Identify which cell holds the provided text, then report its [x, y] central coordinate. 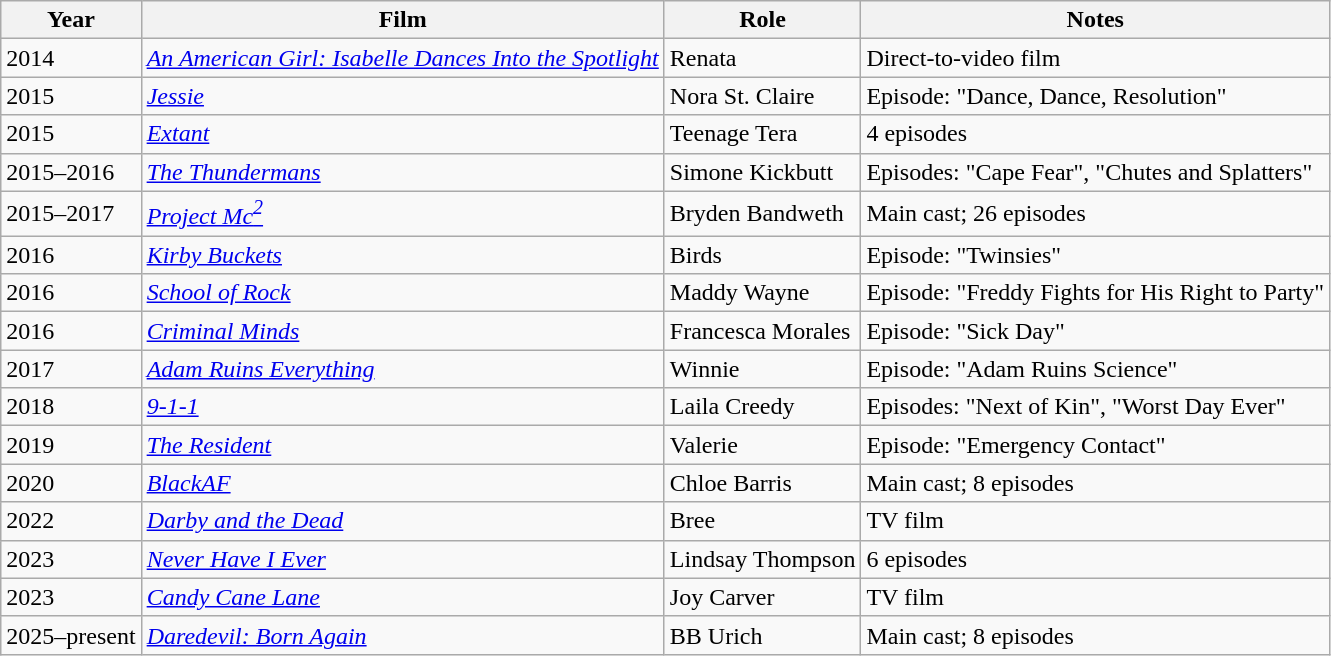
2020 [71, 483]
Winnie [762, 369]
2015–2016 [71, 172]
Episode: "Dance, Dance, Resolution" [1096, 96]
Renata [762, 58]
Extant [402, 134]
Criminal Minds [402, 331]
Main cast; 26 episodes [1096, 214]
Teenage Tera [762, 134]
6 episodes [1096, 559]
Episode: "Emergency Contact" [1096, 445]
Year [71, 20]
2019 [71, 445]
Film [402, 20]
Darby and the Dead [402, 521]
4 episodes [1096, 134]
2014 [71, 58]
Episode: "Twinsies" [1096, 255]
Simone Kickbutt [762, 172]
Maddy Wayne [762, 293]
School of Rock [402, 293]
The Resident [402, 445]
BlackAF [402, 483]
2018 [71, 407]
2017 [71, 369]
Never Have I Ever [402, 559]
Birds [762, 255]
An American Girl: Isabelle Dances Into the Spotlight [402, 58]
Project Mc2 [402, 214]
BB Urich [762, 635]
Daredevil: Born Again [402, 635]
Bree [762, 521]
Candy Cane Lane [402, 597]
Valerie [762, 445]
2025–present [71, 635]
Laila Creedy [762, 407]
Episode: "Sick Day" [1096, 331]
Episodes: "Cape Fear", "Chutes and Splatters" [1096, 172]
2015–2017 [71, 214]
Kirby Buckets [402, 255]
Episode: "Adam Ruins Science" [1096, 369]
Episode: "Freddy Fights for His Right to Party" [1096, 293]
Jessie [402, 96]
Lindsay Thompson [762, 559]
9-1-1 [402, 407]
Bryden Bandweth [762, 214]
Francesca Morales [762, 331]
Chloe Barris [762, 483]
2022 [71, 521]
Notes [1096, 20]
Nora St. Claire [762, 96]
Role [762, 20]
Joy Carver [762, 597]
The Thundermans [402, 172]
Episodes: "Next of Kin", "Worst Day Ever" [1096, 407]
Direct-to-video film [1096, 58]
Adam Ruins Everything [402, 369]
